For the text-containing cell, return its midpoint in [X, Y] coordinate format. 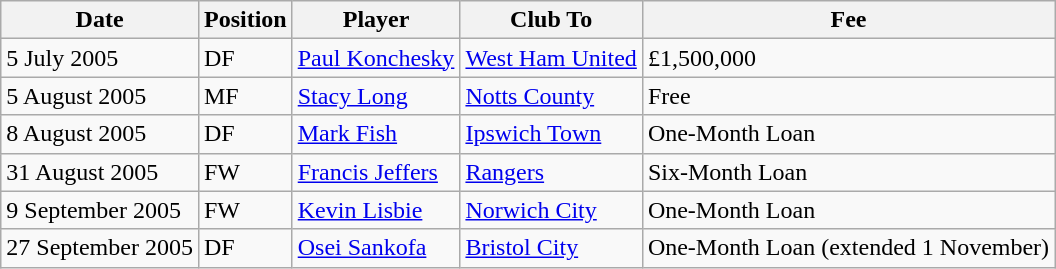
Paul Konchesky [376, 58]
Position [245, 20]
Osei Sankofa [376, 248]
9 September 2005 [100, 210]
5 August 2005 [100, 96]
Ipswich Town [551, 134]
Club To [551, 20]
8 August 2005 [100, 134]
Norwich City [551, 210]
Francis Jeffers [376, 172]
Free [848, 96]
£1,500,000 [848, 58]
Mark Fish [376, 134]
Six-Month Loan [848, 172]
West Ham United [551, 58]
One-Month Loan (extended 1 November) [848, 248]
Date [100, 20]
Bristol City [551, 248]
Player [376, 20]
MF [245, 96]
Rangers [551, 172]
Stacy Long [376, 96]
Notts County [551, 96]
5 July 2005 [100, 58]
31 August 2005 [100, 172]
Fee [848, 20]
Kevin Lisbie [376, 210]
27 September 2005 [100, 248]
